Provide the [X, Y] coordinate of the cell's center where the given text is located.  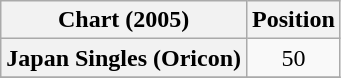
Chart (2005) [124, 20]
Japan Singles (Oricon) [124, 58]
Position [294, 20]
50 [294, 58]
